Search for the cell housing the specified text and yield its (X, Y) center coordinate. 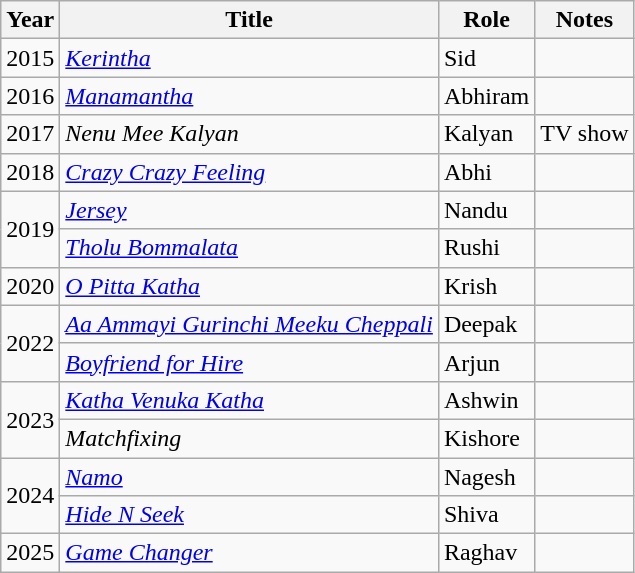
Crazy Crazy Feeling (250, 172)
Title (250, 20)
TV show (584, 134)
Raghav (486, 553)
Katha Venuka Katha (250, 400)
Game Changer (250, 553)
Notes (584, 20)
O Pitta Katha (250, 286)
Kishore (486, 438)
Ashwin (486, 400)
2023 (30, 419)
Manamantha (250, 96)
2025 (30, 553)
Role (486, 20)
2017 (30, 134)
Namo (250, 477)
2020 (30, 286)
Sid (486, 58)
2022 (30, 343)
Shiva (486, 515)
Abhi (486, 172)
2018 (30, 172)
Year (30, 20)
Jersey (250, 210)
Kerintha (250, 58)
Abhiram (486, 96)
2015 (30, 58)
Aa Ammayi Gurinchi Meeku Cheppali (250, 324)
Hide N Seek (250, 515)
Deepak (486, 324)
Matchfixing (250, 438)
Kalyan (486, 134)
2024 (30, 496)
Nenu Mee Kalyan (250, 134)
Rushi (486, 248)
Nagesh (486, 477)
Nandu (486, 210)
2019 (30, 229)
Boyfriend for Hire (250, 362)
Arjun (486, 362)
Krish (486, 286)
2016 (30, 96)
Tholu Bommalata (250, 248)
